From the cell containing the given text, extract its center point as (x, y) coordinate. 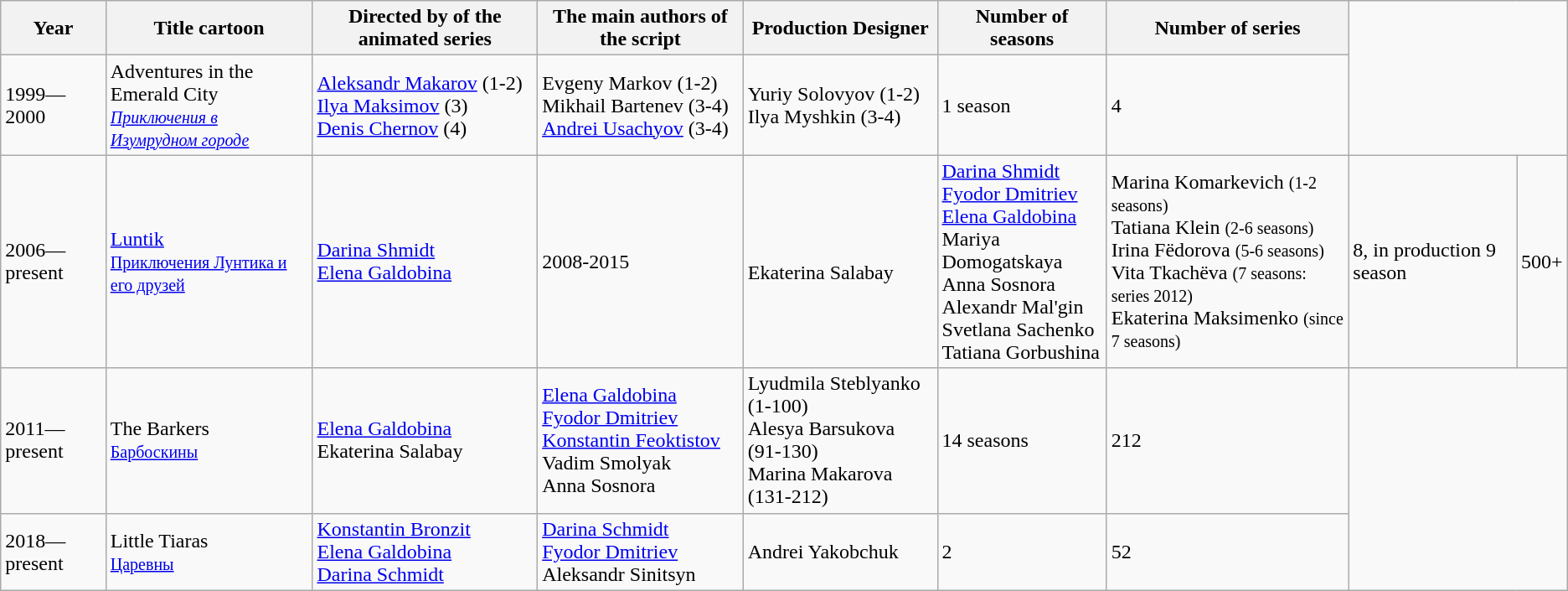
2006—present (54, 262)
Evgeny Markov (1-2)Mikhail Bartenev (3-4)Andrei Usachyov (3-4) (641, 106)
2018—present (54, 552)
14 seasons (1022, 441)
52 (1228, 552)
Adventures in the Emerald CityПриключения в Изумрудном городе (209, 106)
Ekaterina Salabay (840, 262)
Andrei Yakobchuk (840, 552)
Directed by of the animated series (426, 29)
1 season (1022, 106)
Aleksandr Makarov (1-2)Ilya Maksimov (3)Denis Chernov (4) (426, 106)
Year (54, 29)
Little TiarasЦаревны (209, 552)
Darina SchmidtFyodor DmitrievAleksandr Sinitsyn (641, 552)
Yuriy Solovyov (1-2)Ilya Myshkin (3-4) (840, 106)
8, in production 9 season (1432, 262)
Darina ShmidtFyodor DmitrievElena GaldobinaMariya DomogatskayaAnna SosnoraAlexandr Mal'ginSvetlana SachenkoTatiana Gorbushina (1022, 262)
Elena GaldobinaEkaterina Salabay (426, 441)
4 (1228, 106)
LuntikПриключения Лунтика и его друзей (209, 262)
2 (1022, 552)
212 (1228, 441)
2008-2015 (641, 262)
The main authors of the script (641, 29)
500+ (1543, 262)
Lyudmila Steblyanko (1-100)Alesya Barsukova (91-130)Marina Makarova (131-212) (840, 441)
2011—present (54, 441)
1999—2000 (54, 106)
Number of series (1228, 29)
Elena GaldobinaFyodor DmitrievKonstantin FeoktistovVadim SmolyakAnna Sosnora (641, 441)
Production Designer (840, 29)
Number of seasons (1022, 29)
Konstantin BronzitElena GaldobinaDarina Schmidt (426, 552)
The BarkersБарбоскины (209, 441)
Title cartoon (209, 29)
Darina ShmidtElena Galdobina (426, 262)
